Return the (X, Y) coordinate for the center point of the cell that contains the specified text.  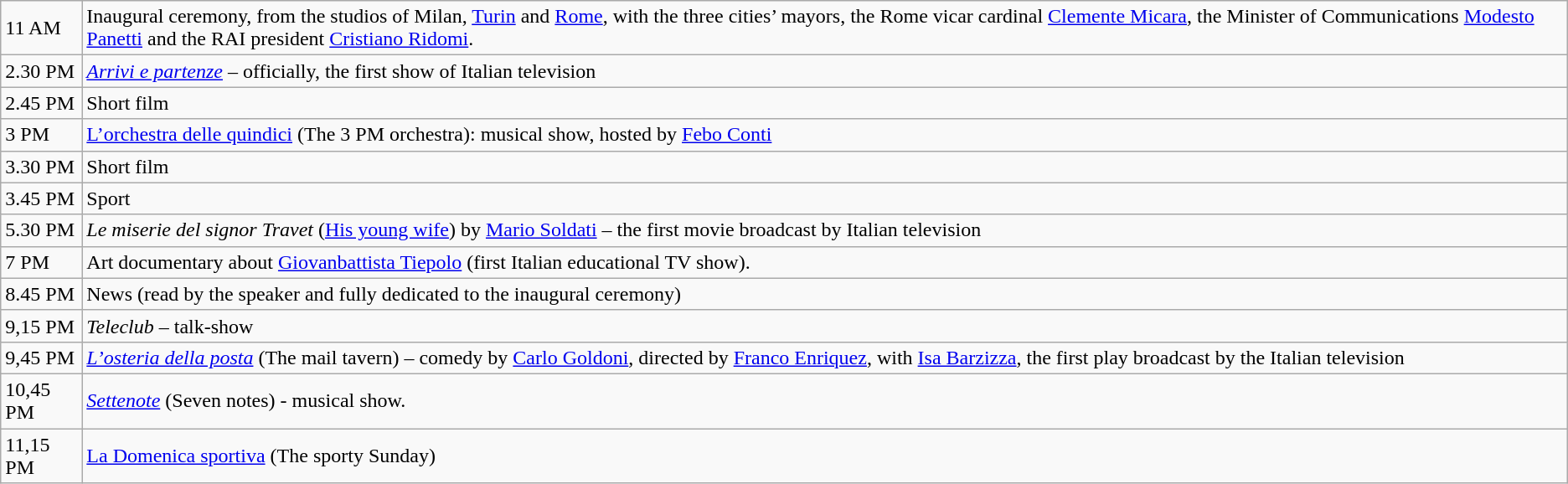
9,15 PM (42, 326)
Le miserie del signor Travet (His young wife) by Mario Soldati – the first movie broadcast by Italian television (824, 230)
Teleclub – talk-show (824, 326)
2.30 PM (42, 71)
Arrivi e partenze – officially, the first show of Italian television (824, 71)
10,45 PM (42, 400)
5.30 PM (42, 230)
11,15 PM (42, 456)
Art documentary about Giovanbattista Tiepolo (first Italian educational TV show). (824, 262)
3.45 PM (42, 198)
L’orchestra delle quindici (The 3 PM orchestra): musical show, hosted by Febo Conti (824, 135)
8.45 PM (42, 294)
11 AM (42, 28)
9,45 PM (42, 358)
Settenote (Seven notes) - musical show. (824, 400)
Sport (824, 198)
La Domenica sportiva (The sporty Sunday) (824, 456)
3.30 PM (42, 167)
3 PM (42, 135)
7 PM (42, 262)
News (read by the speaker and fully dedicated to the inaugural ceremony) (824, 294)
2.45 PM (42, 103)
